Detect which cell encompasses the target text, then output its [x, y] center coordinate. 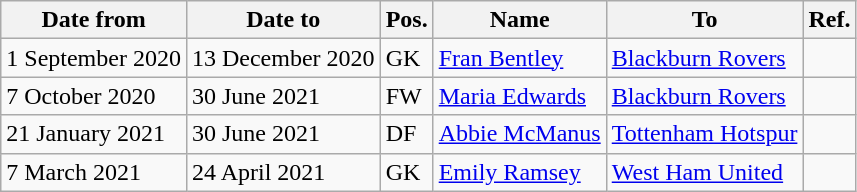
Fran Bentley [520, 58]
Name [520, 20]
DF [406, 134]
7 March 2021 [94, 172]
Maria Edwards [520, 96]
Pos. [406, 20]
7 October 2020 [94, 96]
To [704, 20]
Date to [283, 20]
West Ham United [704, 172]
Tottenham Hotspur [704, 134]
21 January 2021 [94, 134]
Abbie McManus [520, 134]
Ref. [830, 20]
Date from [94, 20]
Emily Ramsey [520, 172]
FW [406, 96]
13 December 2020 [283, 58]
24 April 2021 [283, 172]
1 September 2020 [94, 58]
